Determine the (x, y) coordinate at the center of the cell enclosing the given text.  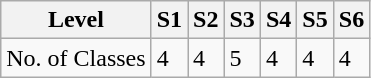
S5 (315, 20)
S6 (351, 20)
S1 (169, 20)
S3 (242, 20)
S2 (206, 20)
No. of Classes (76, 58)
S4 (278, 20)
5 (242, 58)
Level (76, 20)
